Pinpoint the cell where the given text exists, returning its [X, Y] midpoint coordinate. 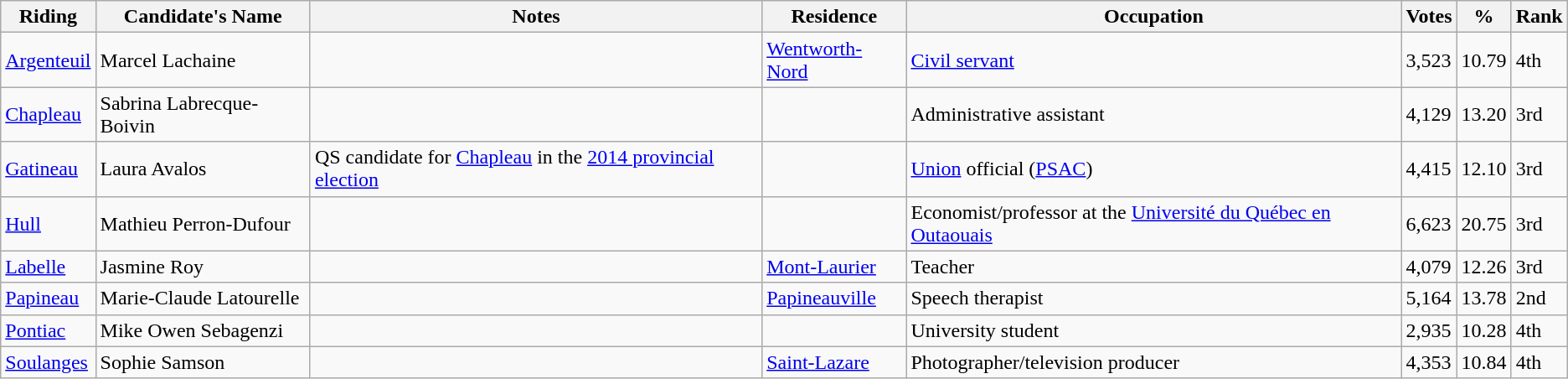
Notes [536, 17]
13.20 [1484, 114]
Union official (PSAC) [1154, 169]
Jasmine Roy [203, 267]
12.26 [1484, 267]
Soulanges [49, 362]
Marcel Lachaine [203, 60]
Candidate's Name [203, 17]
Laura Avalos [203, 169]
3,523 [1429, 60]
6,623 [1429, 223]
Photographer/television producer [1154, 362]
2nd [1540, 299]
Occupation [1154, 17]
Residence [834, 17]
Argenteuil [49, 60]
13.78 [1484, 299]
Wentworth-Nord [834, 60]
Chapleau [49, 114]
Mont-Laurier [834, 267]
Sabrina Labrecque-Boivin [203, 114]
10.84 [1484, 362]
4,129 [1429, 114]
5,164 [1429, 299]
Civil servant [1154, 60]
Riding [49, 17]
Rank [1540, 17]
Administrative assistant [1154, 114]
University student [1154, 330]
Sophie Samson [203, 362]
% [1484, 17]
Mathieu Perron-Dufour [203, 223]
Speech therapist [1154, 299]
Pontiac [49, 330]
12.10 [1484, 169]
10.79 [1484, 60]
Teacher [1154, 267]
Labelle [49, 267]
Papineau [49, 299]
10.28 [1484, 330]
Marie-Claude Latourelle [203, 299]
4,353 [1429, 362]
Papineauville [834, 299]
Mike Owen Sebagenzi [203, 330]
4,415 [1429, 169]
Saint-Lazare [834, 362]
Votes [1429, 17]
Economist/professor at the Université du Québec en Outaouais [1154, 223]
20.75 [1484, 223]
Gatineau [49, 169]
QS candidate for Chapleau in the 2014 provincial election [536, 169]
4,079 [1429, 267]
2,935 [1429, 330]
Hull [49, 223]
